Determine the (x, y) coordinate at the center of the cell enclosing the given text.  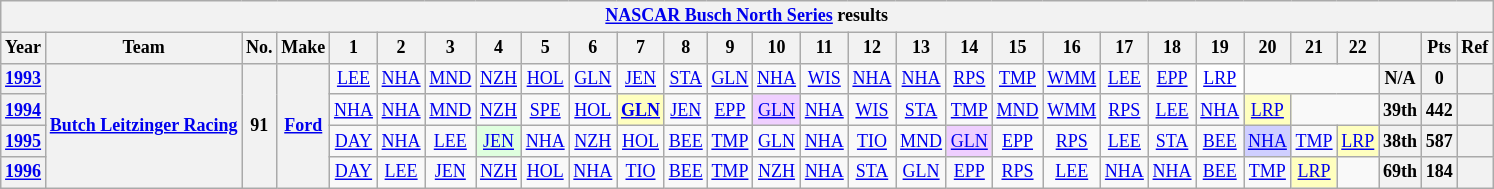
3 (450, 48)
Pts (1439, 48)
1 (354, 48)
11 (824, 48)
8 (686, 48)
4 (499, 48)
Year (24, 48)
1994 (24, 110)
19 (1220, 48)
17 (1125, 48)
5 (545, 48)
2 (401, 48)
20 (1268, 48)
22 (1358, 48)
Team (143, 48)
442 (1439, 110)
9 (730, 48)
14 (969, 48)
15 (1018, 48)
1993 (24, 78)
0 (1439, 78)
Make (304, 48)
587 (1439, 140)
10 (777, 48)
21 (1314, 48)
NASCAR Busch North Series results (747, 16)
1996 (24, 172)
7 (641, 48)
No. (260, 48)
SPE (545, 110)
39th (1400, 110)
6 (593, 48)
18 (1172, 48)
Ford (304, 126)
13 (922, 48)
1995 (24, 140)
Butch Leitzinger Racing (143, 126)
91 (260, 126)
69th (1400, 172)
12 (872, 48)
184 (1439, 172)
16 (1072, 48)
N/A (1400, 78)
38th (1400, 140)
Ref (1475, 48)
